Search for the cell housing the specified text and yield its (X, Y) center coordinate. 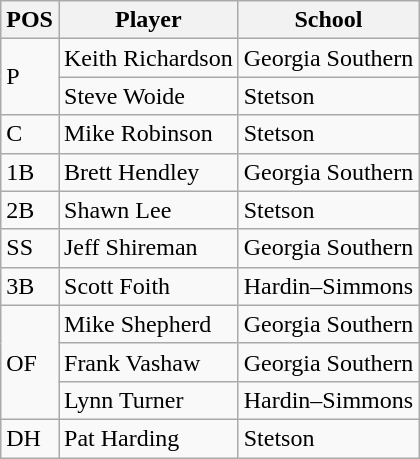
Mike Robinson (148, 134)
Pat Harding (148, 438)
P (30, 77)
SS (30, 248)
C (30, 134)
POS (30, 20)
School (328, 20)
3B (30, 286)
DH (30, 438)
Jeff Shireman (148, 248)
Player (148, 20)
Frank Vashaw (148, 362)
Lynn Turner (148, 400)
Steve Woide (148, 96)
2B (30, 210)
Mike Shepherd (148, 324)
1B (30, 172)
OF (30, 362)
Keith Richardson (148, 58)
Brett Hendley (148, 172)
Scott Foith (148, 286)
Shawn Lee (148, 210)
